Identify which cell holds the provided text, then report its (X, Y) central coordinate. 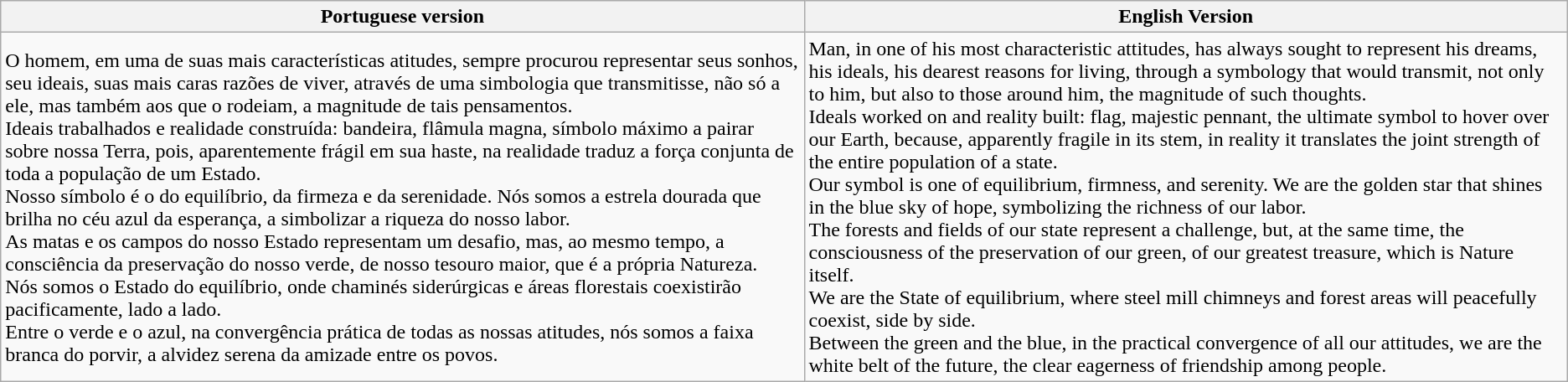
Portuguese version (402, 17)
English Version (1186, 17)
